Extract the [X, Y] coordinate from the center of the cell holding the provided text.  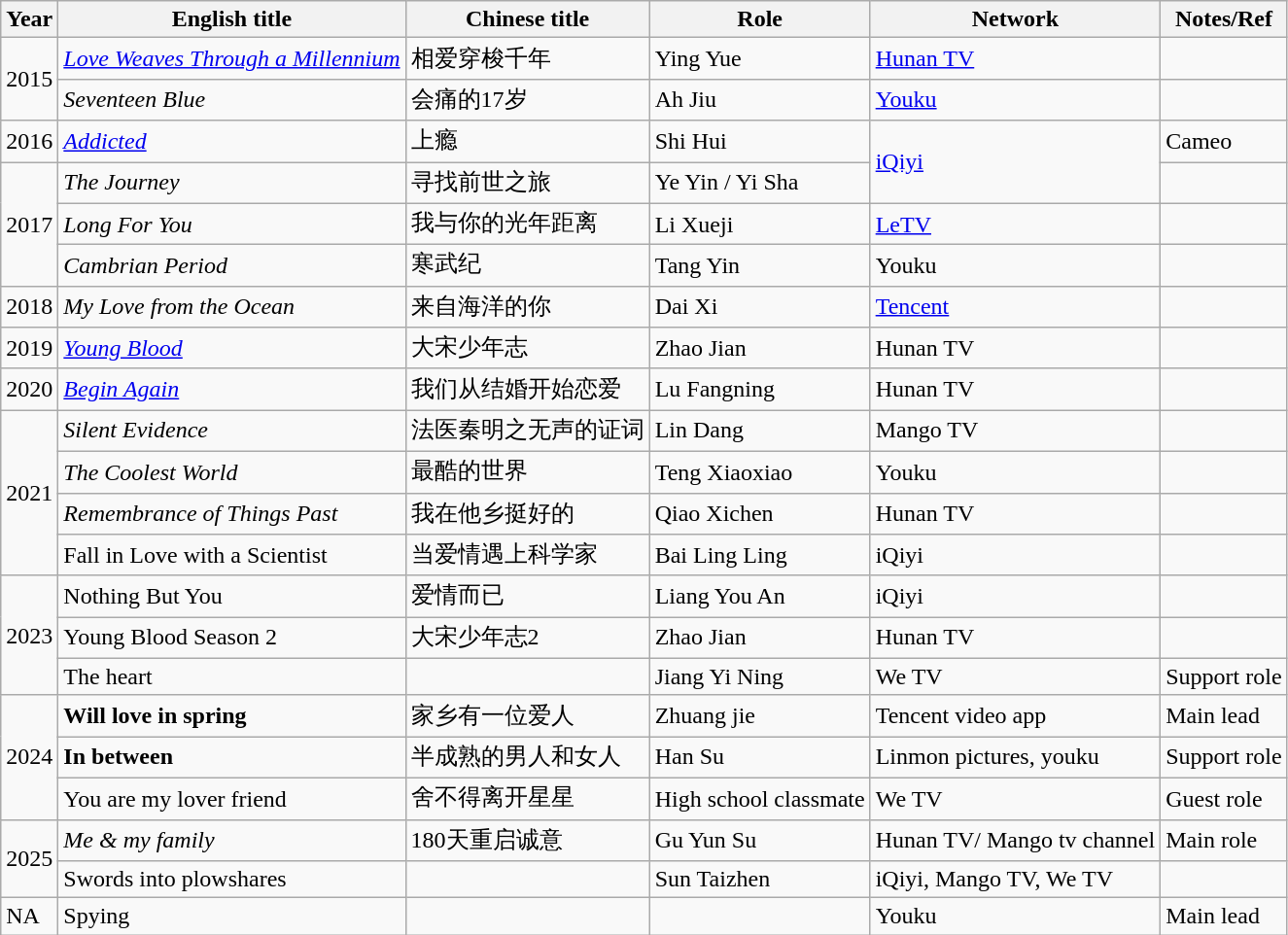
Lu Fangning [760, 389]
Young Blood Season 2 [231, 638]
上瘾 [527, 142]
Year [29, 19]
Addicted [231, 142]
半成熟的男人和女人 [527, 758]
2019 [29, 348]
Shi Hui [760, 142]
Remembrance of Things Past [231, 513]
iQiyi, Mango TV, We TV [1015, 880]
Tencent video app [1015, 715]
My Love from the Ocean [231, 307]
2024 [29, 757]
寒武纪 [527, 266]
爱情而已 [527, 597]
Chinese title [527, 19]
You are my lover friend [231, 799]
Ah Jiu [760, 99]
Zhuang jie [760, 715]
最酷的世界 [527, 472]
Liang You An [760, 597]
Qiao Xichen [760, 513]
Li Xueji [760, 224]
Teng Xiaoxiao [760, 472]
Long For You [231, 224]
舍不得离开星星 [527, 799]
High school classmate [760, 799]
法医秦明之无声的证词 [527, 432]
Me & my family [231, 840]
Sun Taizhen [760, 880]
Jiang Yi Ning [760, 676]
Bai Ling Ling [760, 556]
Spying [231, 917]
Seventeen Blue [231, 99]
来自海洋的你 [527, 307]
Guest role [1224, 799]
寻找前世之旅 [527, 183]
Cambrian Period [231, 266]
大宋少年志 [527, 348]
2018 [29, 307]
Tang Yin [760, 266]
The heart [231, 676]
Mango TV [1015, 432]
Gu Yun Su [760, 840]
NA [29, 917]
会痛的17岁 [527, 99]
Will love in spring [231, 715]
Ye Yin / Yi Sha [760, 183]
相爱穿梭千年 [527, 58]
2017 [29, 224]
Silent Evidence [231, 432]
2025 [29, 859]
当爱情遇上科学家 [527, 556]
Han Su [760, 758]
大宋少年志2 [527, 638]
2016 [29, 142]
我们从结婚开始恋爱 [527, 389]
The Coolest World [231, 472]
2015 [29, 80]
2020 [29, 389]
Fall in Love with a Scientist [231, 556]
Role [760, 19]
Swords into plowshares [231, 880]
Tencent [1015, 307]
2023 [29, 636]
我与你的光年距离 [527, 224]
Nothing But You [231, 597]
2021 [29, 493]
Love Weaves Through a Millennium [231, 58]
Lin Dang [760, 432]
In between [231, 758]
The Journey [231, 183]
Linmon pictures, youku [1015, 758]
LeTV [1015, 224]
180天重启诚意 [527, 840]
Cameo [1224, 142]
Network [1015, 19]
Main role [1224, 840]
Young Blood [231, 348]
家乡有一位爱人 [527, 715]
Hunan TV/ Mango tv channel [1015, 840]
English title [231, 19]
Dai Xi [760, 307]
Ying Yue [760, 58]
Begin Again [231, 389]
我在他乡挺好的 [527, 513]
Notes/Ref [1224, 19]
